Return the [x, y] coordinate for the center point of the cell that contains the specified text.  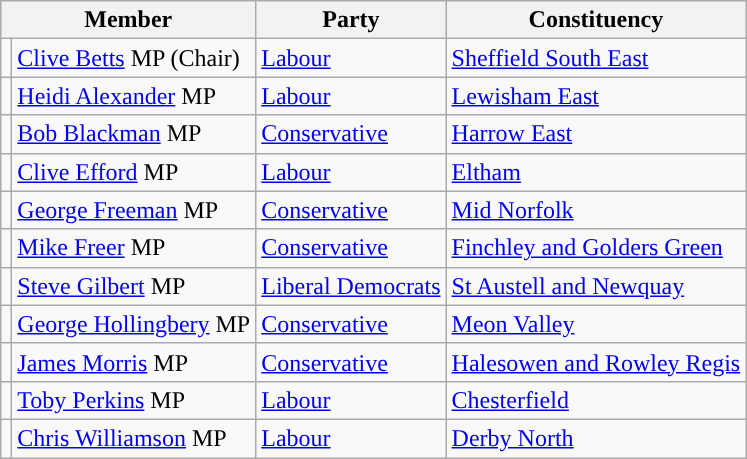
Harrow East [596, 134]
George Freeman MP [134, 210]
Clive Efford MP [134, 172]
Clive Betts MP (Chair) [134, 58]
Halesowen and Rowley Regis [596, 362]
Party [351, 20]
Eltham [596, 172]
Lewisham East [596, 96]
Steve Gilbert MP [134, 286]
Meon Valley [596, 324]
Member [128, 20]
Heidi Alexander MP [134, 96]
George Hollingbery MP [134, 324]
Toby Perkins MP [134, 400]
James Morris MP [134, 362]
Mid Norfolk [596, 210]
Sheffield South East [596, 58]
Bob Blackman MP [134, 134]
Chesterfield [596, 400]
Chris Williamson MP [134, 438]
Mike Freer MP [134, 248]
Liberal Democrats [351, 286]
Finchley and Golders Green [596, 248]
St Austell and Newquay [596, 286]
Constituency [596, 20]
Derby North [596, 438]
